Extract the [X, Y] coordinate from the center of the cell holding the provided text.  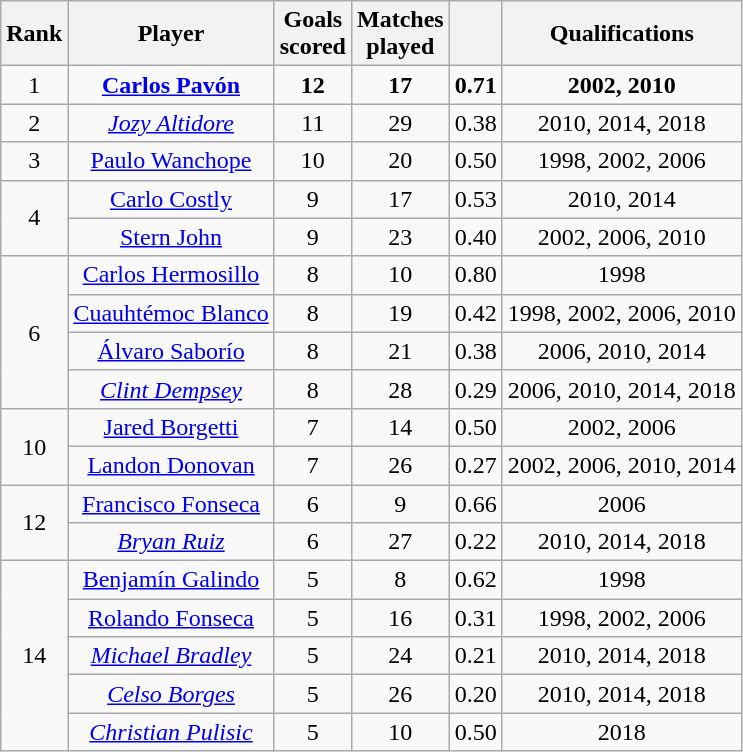
2 [34, 123]
2002, 2006, 2010 [622, 237]
0.22 [476, 542]
0.66 [476, 503]
Cuauhtémoc Blanco [171, 313]
Christian Pulisic [171, 732]
Michael Bradley [171, 656]
4 [34, 218]
Carlo Costly [171, 199]
Francisco Fonseca [171, 503]
0.29 [476, 389]
3 [34, 161]
0.20 [476, 694]
23 [400, 237]
19 [400, 313]
0.31 [476, 618]
Jozy Altidore [171, 123]
0.62 [476, 580]
Álvaro Saborío [171, 351]
Player [171, 34]
2010, 2014 [622, 199]
Benjamín Galindo [171, 580]
Carlos Hermosillo [171, 275]
Jared Borgetti [171, 427]
0.80 [476, 275]
24 [400, 656]
Clint Dempsey [171, 389]
Rank [34, 34]
2006, 2010, 2014 [622, 351]
27 [400, 542]
Celso Borges [171, 694]
0.53 [476, 199]
0.21 [476, 656]
2006 [622, 503]
2002, 2006 [622, 427]
1 [34, 85]
0.27 [476, 465]
Rolando Fonseca [171, 618]
Stern John [171, 237]
0.71 [476, 85]
11 [312, 123]
Matchesplayed [400, 34]
0.40 [476, 237]
2018 [622, 732]
20 [400, 161]
2002, 2010 [622, 85]
Bryan Ruiz [171, 542]
Goalsscored [312, 34]
2002, 2006, 2010, 2014 [622, 465]
Paulo Wanchope [171, 161]
16 [400, 618]
0.42 [476, 313]
Qualifications [622, 34]
21 [400, 351]
28 [400, 389]
Landon Donovan [171, 465]
2006, 2010, 2014, 2018 [622, 389]
Carlos Pavón [171, 85]
29 [400, 123]
1998, 2002, 2006, 2010 [622, 313]
